Search for the cell housing the specified text and yield its [X, Y] center coordinate. 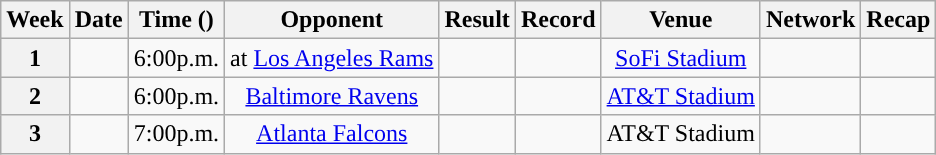
3 [35, 134]
Result [477, 20]
7:00p.m. [176, 134]
at Los Angeles Rams [332, 58]
Atlanta Falcons [332, 134]
SoFi Stadium [680, 58]
Date [98, 20]
2 [35, 96]
Network [810, 20]
Recap [898, 20]
Baltimore Ravens [332, 96]
Week [35, 20]
Record [558, 20]
Opponent [332, 20]
Venue [680, 20]
1 [35, 58]
Time () [176, 20]
